Extract the (X, Y) coordinate from the center of the cell holding the provided text.  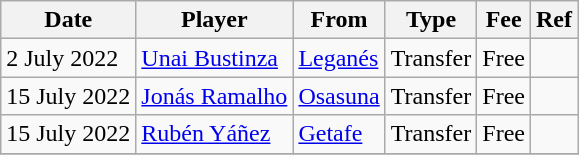
Fee (504, 20)
Leganés (339, 58)
Unai Bustinza (214, 58)
From (339, 20)
2 July 2022 (68, 58)
Ref (554, 20)
Type (431, 20)
Player (214, 20)
Date (68, 20)
Osasuna (339, 96)
Getafe (339, 134)
Jonás Ramalho (214, 96)
Rubén Yáñez (214, 134)
